Search for the cell housing the specified text and yield its [x, y] center coordinate. 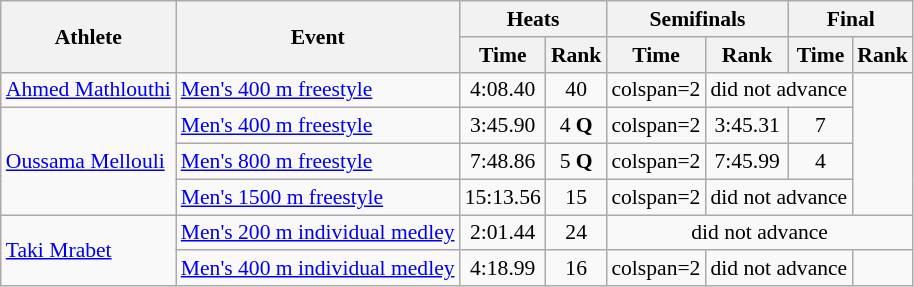
7:48.86 [503, 162]
7:45.99 [746, 162]
Taki Mrabet [88, 250]
16 [576, 269]
Oussama Mellouli [88, 162]
4:18.99 [503, 269]
3:45.90 [503, 126]
4:08.40 [503, 90]
24 [576, 233]
Athlete [88, 36]
Men's 800 m freestyle [318, 162]
Ahmed Mathlouthi [88, 90]
Event [318, 36]
40 [576, 90]
Final [851, 19]
4 [821, 162]
Men's 400 m individual medley [318, 269]
2:01.44 [503, 233]
Heats [534, 19]
Men's 1500 m freestyle [318, 197]
Men's 200 m individual medley [318, 233]
7 [821, 126]
3:45.31 [746, 126]
4 Q [576, 126]
15 [576, 197]
5 Q [576, 162]
15:13.56 [503, 197]
Semifinals [697, 19]
